Search for the cell housing the specified text and yield its [x, y] center coordinate. 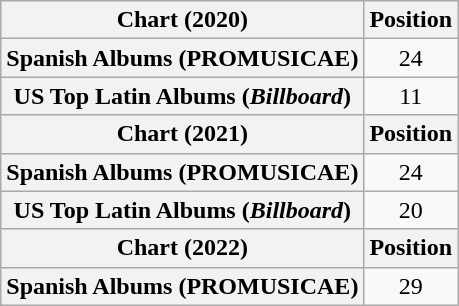
Chart (2022) [182, 248]
Chart (2020) [182, 20]
20 [411, 210]
11 [411, 96]
29 [411, 286]
Chart (2021) [182, 134]
